Locate the cell with the specified text and output its [X, Y] center coordinate. 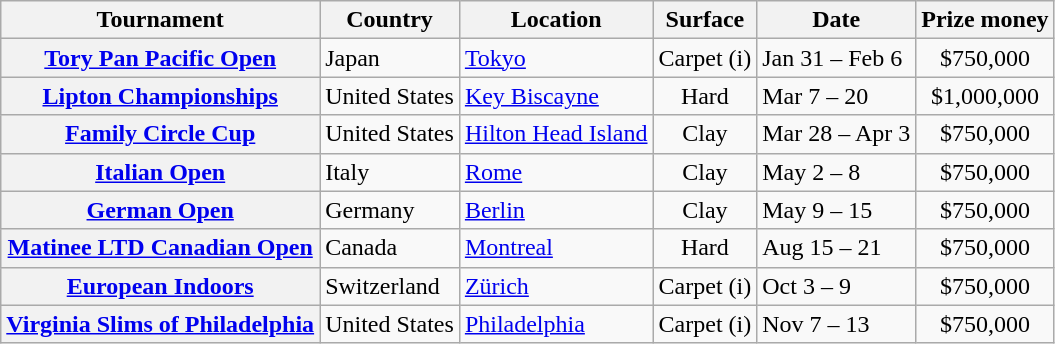
Date [836, 20]
German Open [160, 210]
Jan 31 – Feb 6 [836, 58]
Montreal [556, 248]
Tokyo [556, 58]
Surface [705, 20]
May 2 – 8 [836, 172]
Switzerland [390, 286]
Canada [390, 248]
Key Biscayne [556, 96]
Tournament [160, 20]
Italian Open [160, 172]
Mar 7 – 20 [836, 96]
Virginia Slims of Philadelphia [160, 324]
Lipton Championships [160, 96]
Location [556, 20]
Aug 15 – 21 [836, 248]
Country [390, 20]
Family Circle Cup [160, 134]
Berlin [556, 210]
Matinee LTD Canadian Open [160, 248]
$1,000,000 [985, 96]
Philadelphia [556, 324]
Nov 7 – 13 [836, 324]
May 9 – 15 [836, 210]
Tory Pan Pacific Open [160, 58]
Japan [390, 58]
Prize money [985, 20]
Hilton Head Island [556, 134]
Oct 3 – 9 [836, 286]
Italy [390, 172]
European Indoors [160, 286]
Rome [556, 172]
Germany [390, 210]
Mar 28 – Apr 3 [836, 134]
Zürich [556, 286]
